Return the [X, Y] coordinate for the center point of the cell that contains the specified text.  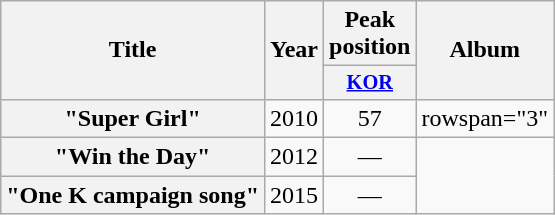
KOR [370, 83]
2010 [294, 118]
Title [133, 50]
57 [370, 118]
Peakposition [370, 34]
2012 [294, 157]
rowspan="3" [485, 118]
Year [294, 50]
"Win the Day" [133, 157]
"Super Girl" [133, 118]
"One K campaign song" [133, 195]
2015 [294, 195]
Album [485, 50]
